Capture the cell that displays the provided text and extract its (X, Y) central coordinate. 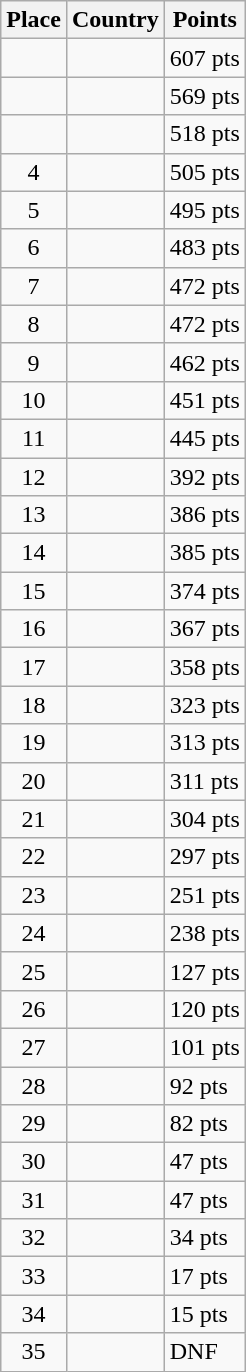
DNF (204, 1352)
7 (34, 286)
14 (34, 553)
6 (34, 248)
323 pts (204, 705)
35 (34, 1352)
462 pts (204, 362)
127 pts (204, 971)
569 pts (204, 96)
12 (34, 477)
24 (34, 933)
15 pts (204, 1314)
358 pts (204, 667)
4 (34, 172)
518 pts (204, 134)
451 pts (204, 400)
32 (34, 1238)
17 (34, 667)
34 pts (204, 1238)
23 (34, 895)
9 (34, 362)
5 (34, 210)
445 pts (204, 438)
297 pts (204, 857)
13 (34, 515)
304 pts (204, 819)
Country (115, 20)
8 (34, 324)
16 (34, 629)
28 (34, 1085)
386 pts (204, 515)
18 (34, 705)
311 pts (204, 781)
34 (34, 1314)
374 pts (204, 591)
25 (34, 971)
385 pts (204, 553)
92 pts (204, 1085)
19 (34, 743)
313 pts (204, 743)
251 pts (204, 895)
367 pts (204, 629)
120 pts (204, 1009)
26 (34, 1009)
505 pts (204, 172)
31 (34, 1200)
82 pts (204, 1124)
495 pts (204, 210)
238 pts (204, 933)
Place (34, 20)
483 pts (204, 248)
27 (34, 1047)
392 pts (204, 477)
Points (204, 20)
11 (34, 438)
29 (34, 1124)
33 (34, 1276)
101 pts (204, 1047)
15 (34, 591)
20 (34, 781)
30 (34, 1162)
17 pts (204, 1276)
10 (34, 400)
22 (34, 857)
607 pts (204, 58)
21 (34, 819)
